Return the [X, Y] coordinate for the center point of the cell that contains the specified text.  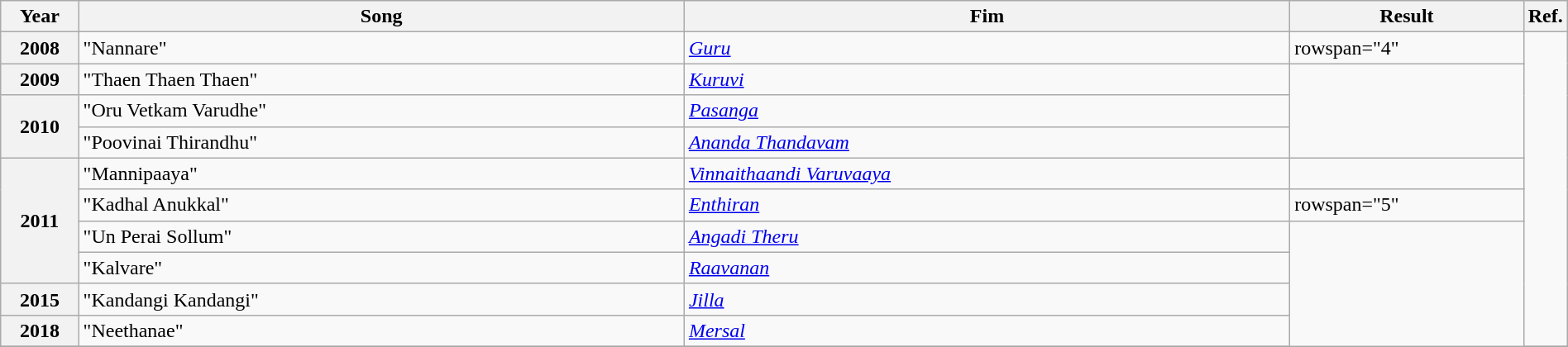
Ref. [1545, 17]
"Neethanae" [381, 330]
"Kandangi Kandangi" [381, 299]
Guru [987, 48]
"Oru Vetkam Varudhe" [381, 111]
"Kalvare" [381, 268]
Pasanga [987, 111]
2008 [40, 48]
2018 [40, 330]
Result [1408, 17]
Kuruvi [987, 79]
Fim [987, 17]
Vinnaithaandi Varuvaaya [987, 173]
2010 [40, 126]
"Kadhal Anukkal" [381, 205]
Ananda Thandavam [987, 142]
Enthiran [987, 205]
2009 [40, 79]
Year [40, 17]
"Nannare" [381, 48]
rowspan="4" [1408, 48]
2015 [40, 299]
"Mannipaaya" [381, 173]
Song [381, 17]
Mersal [987, 330]
2011 [40, 221]
rowspan="5" [1408, 205]
"Thaen Thaen Thaen" [381, 79]
Jilla [987, 299]
"Un Perai Sollum" [381, 236]
Raavanan [987, 268]
Angadi Theru [987, 236]
"Poovinai Thirandhu" [381, 142]
